From the cell containing the given text, extract its center point as (X, Y) coordinate. 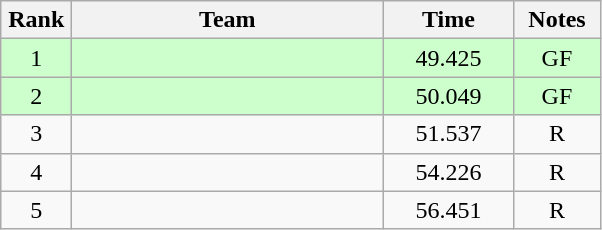
3 (36, 134)
49.425 (448, 58)
1 (36, 58)
Team (228, 20)
Notes (557, 20)
2 (36, 96)
54.226 (448, 172)
4 (36, 172)
5 (36, 210)
50.049 (448, 96)
Time (448, 20)
51.537 (448, 134)
Rank (36, 20)
56.451 (448, 210)
